Identify which cell holds the provided text, then report its [X, Y] central coordinate. 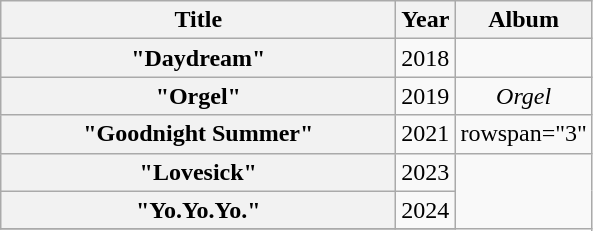
2021 [426, 134]
Year [426, 20]
"Daydream" [198, 58]
"Orgel" [198, 96]
2023 [426, 172]
Orgel [524, 96]
"Yo.Yo.Yo." [198, 210]
Album [524, 20]
rowspan="3" [524, 134]
2024 [426, 210]
Title [198, 20]
"Goodnight Summer" [198, 134]
2019 [426, 96]
2018 [426, 58]
"Lovesick" [198, 172]
